Find where the given text appears and provide that cell's center as (X, Y) coordinate. 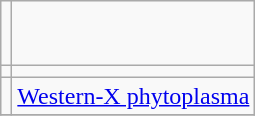
Western-X phytoplasma (134, 96)
